Identify which cell holds the provided text, then report its [X, Y] central coordinate. 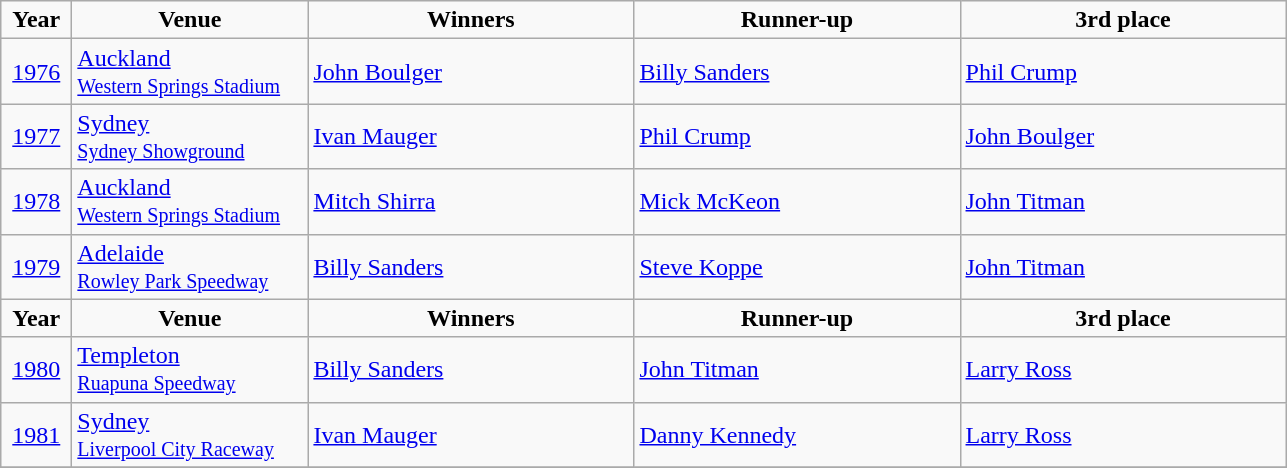
1978 [36, 202]
Mick McKeon [797, 202]
Danny Kennedy [797, 434]
1980 [36, 370]
Templeton Ruapuna Speedway [190, 370]
Sydney Liverpool City Raceway [190, 434]
1979 [36, 266]
1981 [36, 434]
Sydney Sydney Showground [190, 136]
1976 [36, 72]
Steve Koppe [797, 266]
Adelaide Rowley Park Speedway [190, 266]
Mitch Shirra [471, 202]
1977 [36, 136]
